Extract the (x, y) coordinate from the center of the cell holding the provided text.  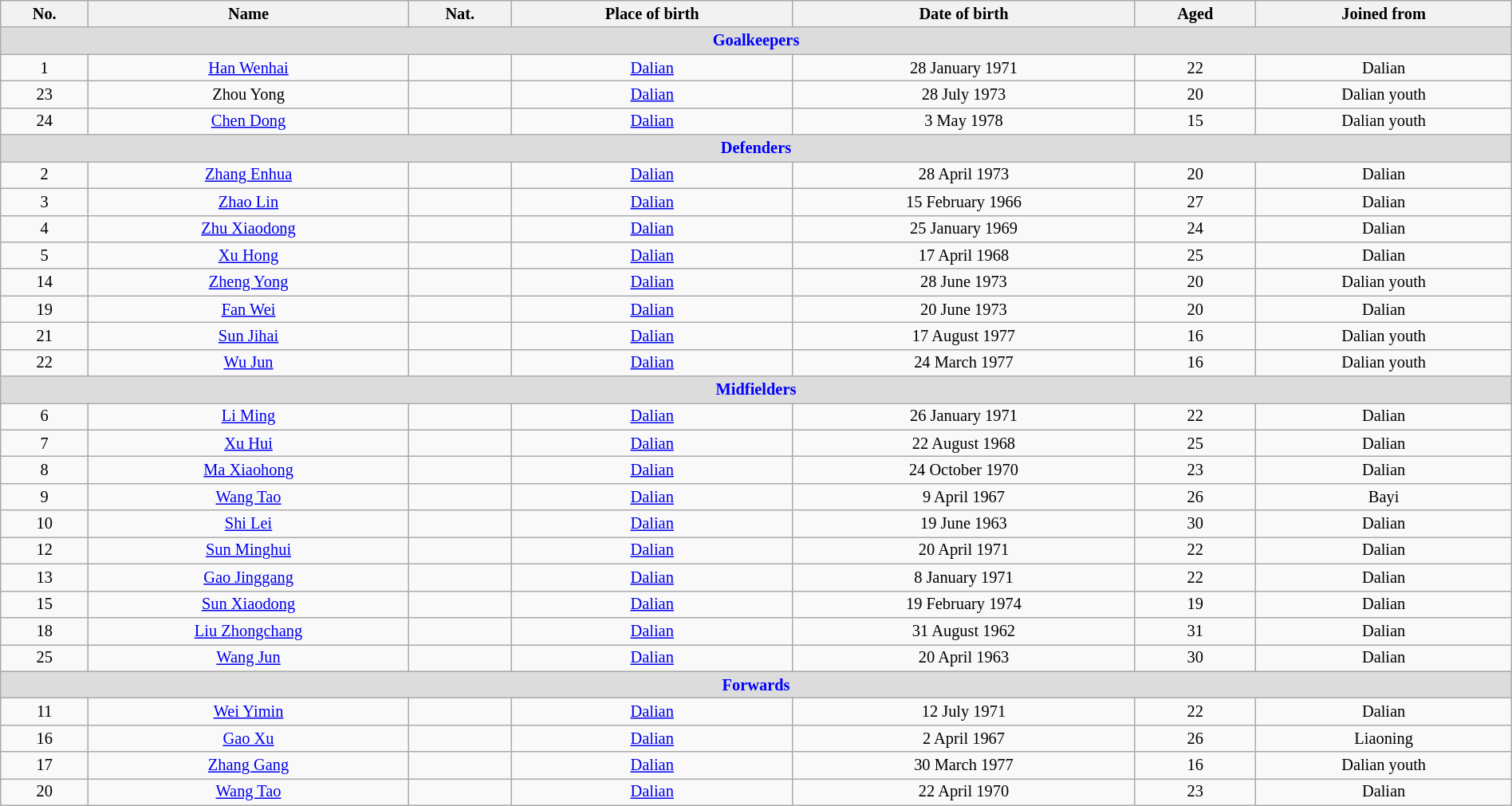
Nat. (459, 14)
17 (45, 765)
3 (45, 202)
Aged (1195, 14)
30 March 1977 (963, 765)
10 (45, 524)
17 August 1977 (963, 336)
28 July 1973 (963, 94)
20 April 1971 (963, 550)
8 (45, 470)
11 (45, 711)
Date of birth (963, 14)
Defenders (756, 148)
Sun Xiaodong (249, 604)
12 (45, 550)
Chen Dong (249, 121)
2 (45, 175)
Goalkeepers (756, 41)
Forwards (756, 685)
1 (45, 68)
21 (45, 336)
28 June 1973 (963, 282)
24 October 1970 (963, 470)
20 April 1963 (963, 658)
Joined from (1384, 14)
9 (45, 497)
Wei Yimin (249, 711)
Ma Xiaohong (249, 470)
Zhang Enhua (249, 175)
Li Ming (249, 416)
Sun Minghui (249, 550)
9 April 1967 (963, 497)
Gao Jinggang (249, 577)
Zhu Xiaodong (249, 229)
Zhao Lin (249, 202)
28 April 1973 (963, 175)
Han Wenhai (249, 68)
28 January 1971 (963, 68)
Zhou Yong (249, 94)
Bayi (1384, 497)
Zhang Gang (249, 765)
14 (45, 282)
Xu Hui (249, 443)
12 July 1971 (963, 711)
Midfielders (756, 390)
3 May 1978 (963, 121)
19 June 1963 (963, 524)
15 February 1966 (963, 202)
25 January 1969 (963, 229)
No. (45, 14)
20 June 1973 (963, 309)
4 (45, 229)
Xu Hong (249, 255)
19 February 1974 (963, 604)
Wu Jun (249, 363)
26 January 1971 (963, 416)
22 April 1970 (963, 792)
7 (45, 443)
5 (45, 255)
Fan Wei (249, 309)
8 January 1971 (963, 577)
31 (1195, 631)
2 April 1967 (963, 738)
18 (45, 631)
Place of birth (652, 14)
31 August 1962 (963, 631)
24 March 1977 (963, 363)
6 (45, 416)
Wang Jun (249, 658)
13 (45, 577)
22 August 1968 (963, 443)
Zheng Yong (249, 282)
Liaoning (1384, 738)
Shi Lei (249, 524)
17 April 1968 (963, 255)
Liu Zhongchang (249, 631)
Sun Jihai (249, 336)
27 (1195, 202)
Name (249, 14)
Gao Xu (249, 738)
